Search for the cell housing the specified text and yield its (x, y) center coordinate. 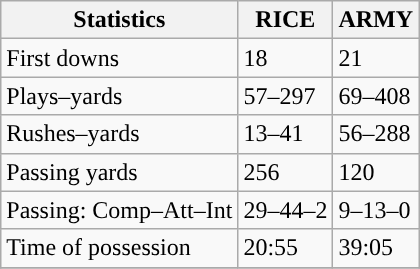
ARMY (376, 20)
21 (376, 58)
13–41 (286, 134)
9–13–0 (376, 210)
39:05 (376, 248)
120 (376, 172)
57–297 (286, 96)
18 (286, 58)
Passing yards (120, 172)
20:55 (286, 248)
RICE (286, 20)
Statistics (120, 20)
First downs (120, 58)
Plays–yards (120, 96)
Rushes–yards (120, 134)
29–44–2 (286, 210)
Time of possession (120, 248)
69–408 (376, 96)
56–288 (376, 134)
256 (286, 172)
Passing: Comp–Att–Int (120, 210)
